Pinpoint the cell where the given text exists, returning its (X, Y) midpoint coordinate. 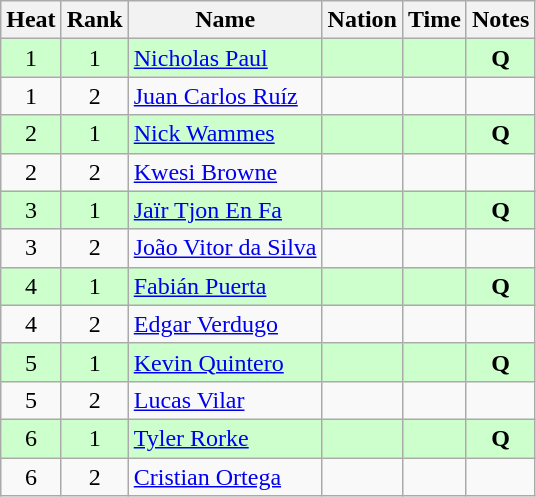
Time (434, 20)
Kevin Quintero (225, 362)
Lucas Vilar (225, 400)
Nation (362, 20)
Jaïr Tjon En Fa (225, 210)
Heat (31, 20)
Kwesi Browne (225, 172)
Name (225, 20)
Nicholas Paul (225, 58)
Cristian Ortega (225, 477)
Edgar Verdugo (225, 324)
Tyler Rorke (225, 438)
Fabián Puerta (225, 286)
Juan Carlos Ruíz (225, 96)
Rank (94, 20)
João Vitor da Silva (225, 248)
Nick Wammes (225, 134)
Notes (500, 20)
